Locate the cell with the specified text and output its (x, y) center coordinate. 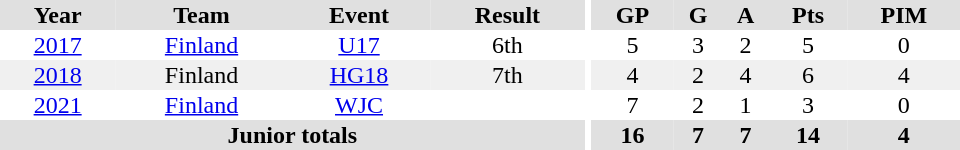
PIM (904, 15)
Pts (808, 15)
U17 (359, 45)
14 (808, 135)
G (698, 15)
1 (746, 105)
Event (359, 15)
16 (632, 135)
Year (58, 15)
Result (507, 15)
Junior totals (292, 135)
A (746, 15)
6th (507, 45)
HG18 (359, 75)
WJC (359, 105)
7th (507, 75)
GP (632, 15)
2021 (58, 105)
2017 (58, 45)
2018 (58, 75)
6 (808, 75)
Team (202, 15)
